Detect which cell encompasses the target text, then output its (X, Y) center coordinate. 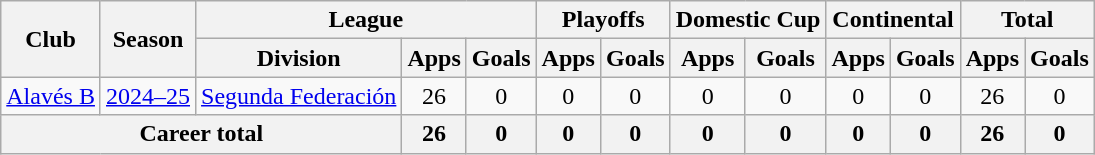
Domestic Cup (748, 20)
Alavés B (51, 96)
2024–25 (148, 96)
Segunda Federación (299, 96)
Playoffs (603, 20)
Career total (202, 134)
Continental (893, 20)
Season (148, 39)
Division (299, 58)
League (366, 20)
Club (51, 39)
Total (1027, 20)
